Capture the cell that displays the provided text and extract its (x, y) central coordinate. 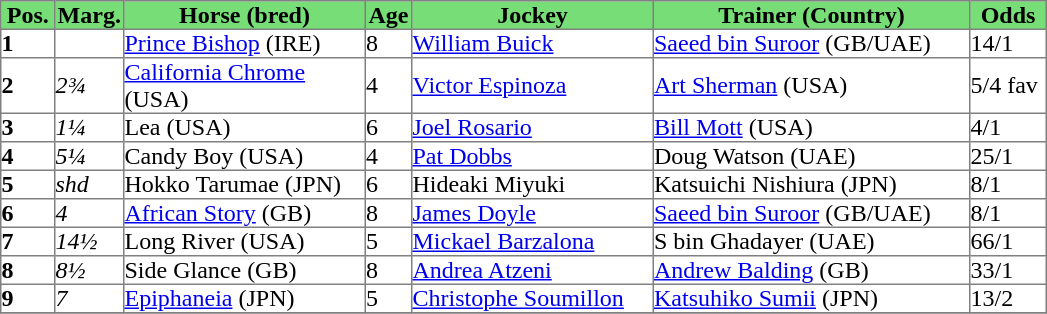
66/1 (1008, 241)
African Story (GB) (245, 213)
33/1 (1008, 270)
Pos. (28, 15)
California Chrome (USA) (245, 86)
Christophe Soumillon (533, 298)
Katsuhiko Sumii (JPN) (811, 298)
Andrew Balding (GB) (811, 270)
James Doyle (533, 213)
Odds (1008, 15)
Prince Bishop (IRE) (245, 43)
Hokko Tarumae (JPN) (245, 184)
Long River (USA) (245, 241)
13/2 (1008, 298)
14½ (90, 241)
Jockey (533, 15)
Bill Mott (USA) (811, 127)
4/1 (1008, 127)
5/4 fav (1008, 86)
Mickael Barzalona (533, 241)
14/1 (1008, 43)
2¾ (90, 86)
Lea (USA) (245, 127)
Andrea Atzeni (533, 270)
Katsuichi Nishiura (JPN) (811, 184)
Victor Espinoza (533, 86)
5¼ (90, 156)
9 (28, 298)
Pat Dobbs (533, 156)
shd (90, 184)
Doug Watson (UAE) (811, 156)
Candy Boy (USA) (245, 156)
Hideaki Miyuki (533, 184)
S bin Ghadayer (UAE) (811, 241)
Art Sherman (USA) (811, 86)
3 (28, 127)
1¼ (90, 127)
Joel Rosario (533, 127)
2 (28, 86)
8½ (90, 270)
Horse (bred) (245, 15)
Marg. (90, 15)
1 (28, 43)
Age (388, 15)
William Buick (533, 43)
Trainer (Country) (811, 15)
Epiphaneia (JPN) (245, 298)
25/1 (1008, 156)
Side Glance (GB) (245, 270)
